From the cell containing the given text, extract its center point as [X, Y] coordinate. 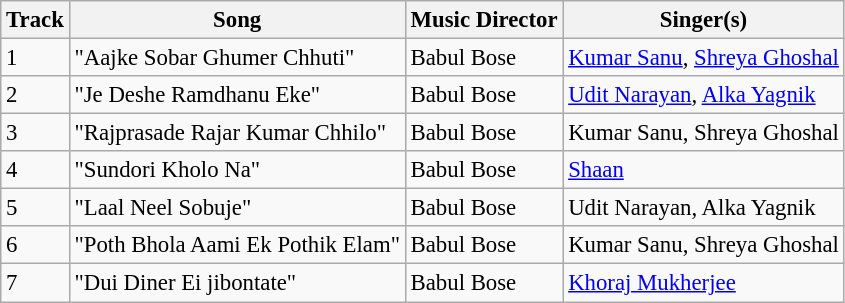
6 [35, 245]
"Sundori Kholo Na" [237, 170]
3 [35, 133]
"Rajprasade Rajar Kumar Chhilo" [237, 133]
Track [35, 20]
1 [35, 58]
Song [237, 20]
"Poth Bhola Aami Ek Pothik Elam" [237, 245]
4 [35, 170]
Music Director [484, 20]
"Aajke Sobar Ghumer Chhuti" [237, 58]
5 [35, 208]
Khoraj Mukherjee [704, 283]
"Dui Diner Ei jibontate" [237, 283]
2 [35, 95]
7 [35, 283]
Shaan [704, 170]
"Laal Neel Sobuje" [237, 208]
"Je Deshe Ramdhanu Eke" [237, 95]
Singer(s) [704, 20]
